Locate the cell with the specified text and output its [x, y] center coordinate. 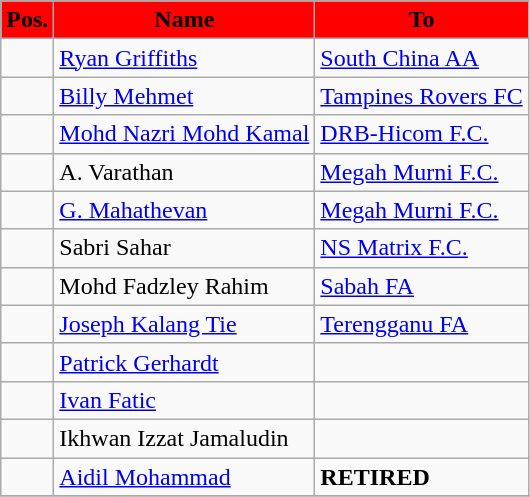
South China AA [422, 58]
RETIRED [422, 477]
G. Mahathevan [184, 210]
Ivan Fatic [184, 400]
Terengganu FA [422, 324]
Mohd Fadzley Rahim [184, 286]
Tampines Rovers FC [422, 96]
Sabri Sahar [184, 248]
Pos. [28, 20]
Sabah FA [422, 286]
Name [184, 20]
Patrick Gerhardt [184, 362]
Aidil Mohammad [184, 477]
A. Varathan [184, 172]
Mohd Nazri Mohd Kamal [184, 134]
NS Matrix F.C. [422, 248]
To [422, 20]
Billy Mehmet [184, 96]
Ryan Griffiths [184, 58]
DRB-Hicom F.C. [422, 134]
Ikhwan Izzat Jamaludin [184, 438]
Joseph Kalang Tie [184, 324]
